From the cell containing the given text, extract its center point as [x, y] coordinate. 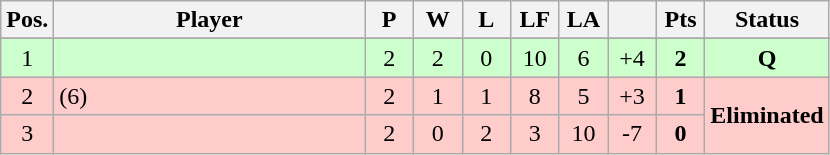
-7 [632, 134]
8 [536, 96]
Pts [680, 20]
LF [536, 20]
5 [584, 96]
Player [210, 20]
LA [584, 20]
P [390, 20]
W [438, 20]
Q [767, 58]
L [486, 20]
+3 [632, 96]
6 [584, 58]
Pos. [28, 20]
(6) [210, 96]
+4 [632, 58]
Status [767, 20]
Eliminated [767, 115]
